Return [x, y] of the center of cell containing provided text 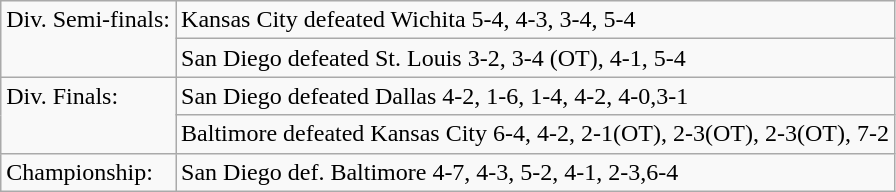
San Diego def. Baltimore 4-7, 4-3, 5-2, 4-1, 2-3,6-4 [536, 172]
Div. Finals: [88, 115]
Kansas City defeated Wichita 5-4, 4-3, 3-4, 5-4 [536, 20]
Div. Semi-finals: [88, 39]
San Diego defeated Dallas 4-2, 1-6, 1-4, 4-2, 4-0,3-1 [536, 96]
San Diego defeated St. Louis 3-2, 3-4 (OT), 4-1, 5-4 [536, 58]
Baltimore defeated Kansas City 6-4, 4-2, 2-1(OT), 2-3(OT), 2-3(OT), 7-2 [536, 134]
Championship: [88, 172]
